Capture the cell that displays the provided text and extract its [X, Y] central coordinate. 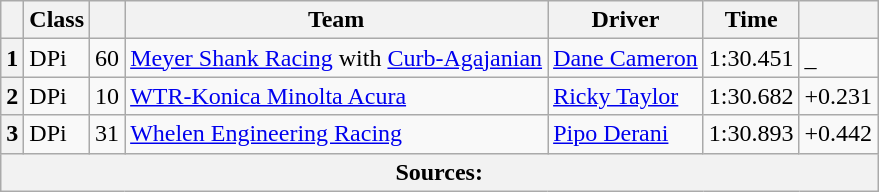
Team [336, 20]
60 [108, 58]
Sources: [440, 172]
3 [12, 134]
1:30.451 [751, 58]
Whelen Engineering Racing [336, 134]
Time [751, 20]
1 [12, 58]
Meyer Shank Racing with Curb-Agajanian [336, 58]
Pipo Derani [626, 134]
Dane Cameron [626, 58]
WTR-Konica Minolta Acura [336, 96]
1:30.893 [751, 134]
31 [108, 134]
2 [12, 96]
Ricky Taylor [626, 96]
_ [838, 58]
Class [57, 20]
+0.231 [838, 96]
Driver [626, 20]
10 [108, 96]
+0.442 [838, 134]
1:30.682 [751, 96]
